Pinpoint the cell where the given text exists, returning its (x, y) midpoint coordinate. 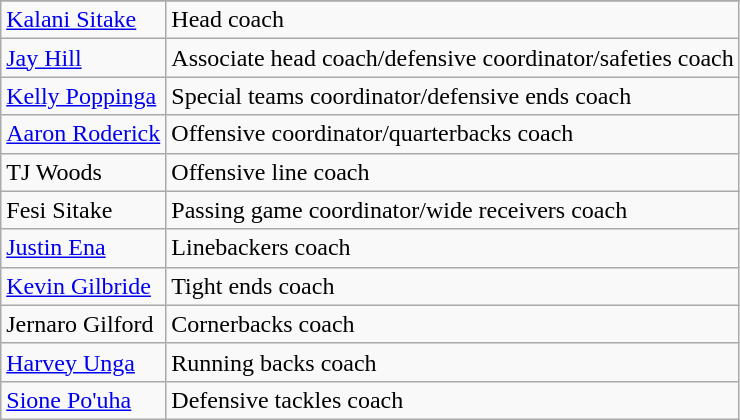
Justin Ena (84, 248)
Cornerbacks coach (452, 324)
Fesi Sitake (84, 210)
Head coach (452, 20)
Special teams coordinator/defensive ends coach (452, 96)
Tight ends coach (452, 286)
Aaron Roderick (84, 134)
Sione Po'uha (84, 400)
Jay Hill (84, 58)
Defensive tackles coach (452, 400)
Offensive coordinator/quarterbacks coach (452, 134)
Jernaro Gilford (84, 324)
Passing game coordinator/wide receivers coach (452, 210)
TJ Woods (84, 172)
Kalani Sitake (84, 20)
Offensive line coach (452, 172)
Associate head coach/defensive coordinator/safeties coach (452, 58)
Linebackers coach (452, 248)
Running backs coach (452, 362)
Harvey Unga (84, 362)
Kelly Poppinga (84, 96)
Kevin Gilbride (84, 286)
